For the text-containing cell, return its midpoint in (X, Y) coordinate format. 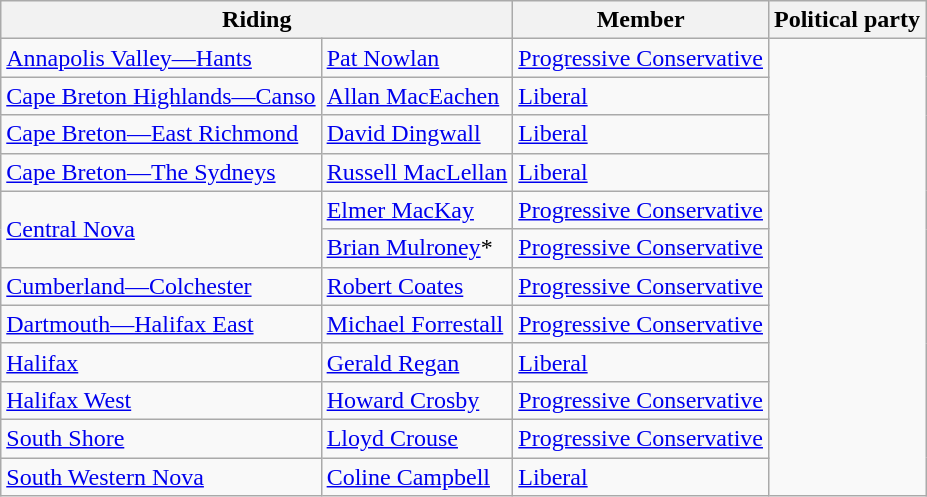
Russell MacLellan (417, 172)
Halifax (161, 362)
Howard Crosby (417, 400)
Cape Breton—The Sydneys (161, 172)
Cumberland—Colchester (161, 286)
Dartmouth—Halifax East (161, 324)
David Dingwall (417, 134)
Robert Coates (417, 286)
Halifax West (161, 400)
South Shore (161, 438)
Gerald Regan (417, 362)
South Western Nova (161, 477)
Cape Breton Highlands—Canso (161, 96)
Allan MacEachen (417, 96)
Annapolis Valley—Hants (161, 58)
Cape Breton—East Richmond (161, 134)
Brian Mulroney* (417, 248)
Central Nova (161, 229)
Riding (257, 20)
Elmer MacKay (417, 210)
Michael Forrestall (417, 324)
Lloyd Crouse (417, 438)
Political party (846, 20)
Pat Nowlan (417, 58)
Member (641, 20)
Coline Campbell (417, 477)
